Find where the given text appears and provide that cell's center as (X, Y) coordinate. 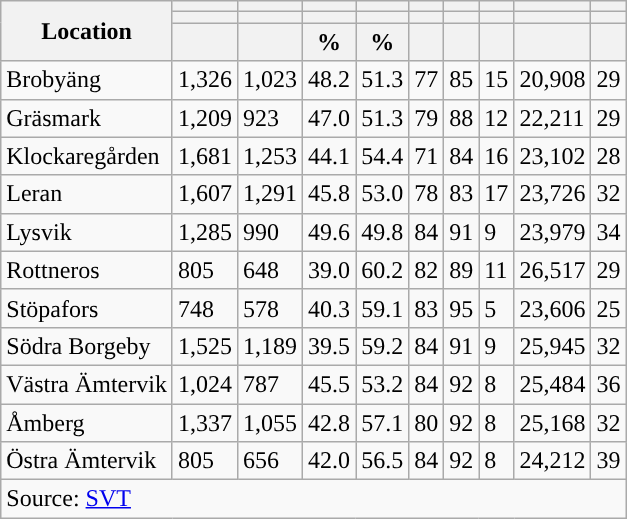
53.0 (382, 194)
Gräsmark (87, 118)
1,285 (204, 232)
25,168 (552, 423)
Location (87, 31)
89 (462, 270)
5 (496, 308)
923 (270, 118)
656 (270, 461)
39.5 (330, 346)
1,525 (204, 346)
77 (426, 80)
39 (608, 461)
23,606 (552, 308)
25 (608, 308)
16 (496, 156)
648 (270, 270)
20,908 (552, 80)
22,211 (552, 118)
787 (270, 384)
23,102 (552, 156)
1,291 (270, 194)
1,209 (204, 118)
11 (496, 270)
79 (426, 118)
56.5 (382, 461)
47.0 (330, 118)
748 (204, 308)
1,189 (270, 346)
48.2 (330, 80)
1,607 (204, 194)
45.5 (330, 384)
Brobyäng (87, 80)
40.3 (330, 308)
1,023 (270, 80)
25,945 (552, 346)
39.0 (330, 270)
42.0 (330, 461)
Rottneros (87, 270)
82 (426, 270)
95 (462, 308)
59.1 (382, 308)
49.8 (382, 232)
24,212 (552, 461)
Stöpafors (87, 308)
34 (608, 232)
1,681 (204, 156)
45.8 (330, 194)
12 (496, 118)
23,979 (552, 232)
60.2 (382, 270)
Västra Ämtervik (87, 384)
59.2 (382, 346)
Lysvik (87, 232)
Klockaregården (87, 156)
578 (270, 308)
57.1 (382, 423)
78 (426, 194)
1,055 (270, 423)
Östra Ämtervik (87, 461)
49.6 (330, 232)
80 (426, 423)
1,337 (204, 423)
44.1 (330, 156)
1,024 (204, 384)
Södra Borgeby (87, 346)
Åmberg (87, 423)
15 (496, 80)
42.8 (330, 423)
25,484 (552, 384)
Source: SVT (314, 499)
53.2 (382, 384)
17 (496, 194)
23,726 (552, 194)
1,253 (270, 156)
36 (608, 384)
26,517 (552, 270)
85 (462, 80)
71 (426, 156)
1,326 (204, 80)
990 (270, 232)
Leran (87, 194)
88 (462, 118)
28 (608, 156)
54.4 (382, 156)
